Determine the (x, y) coordinate at the center of the cell enclosing the given text.  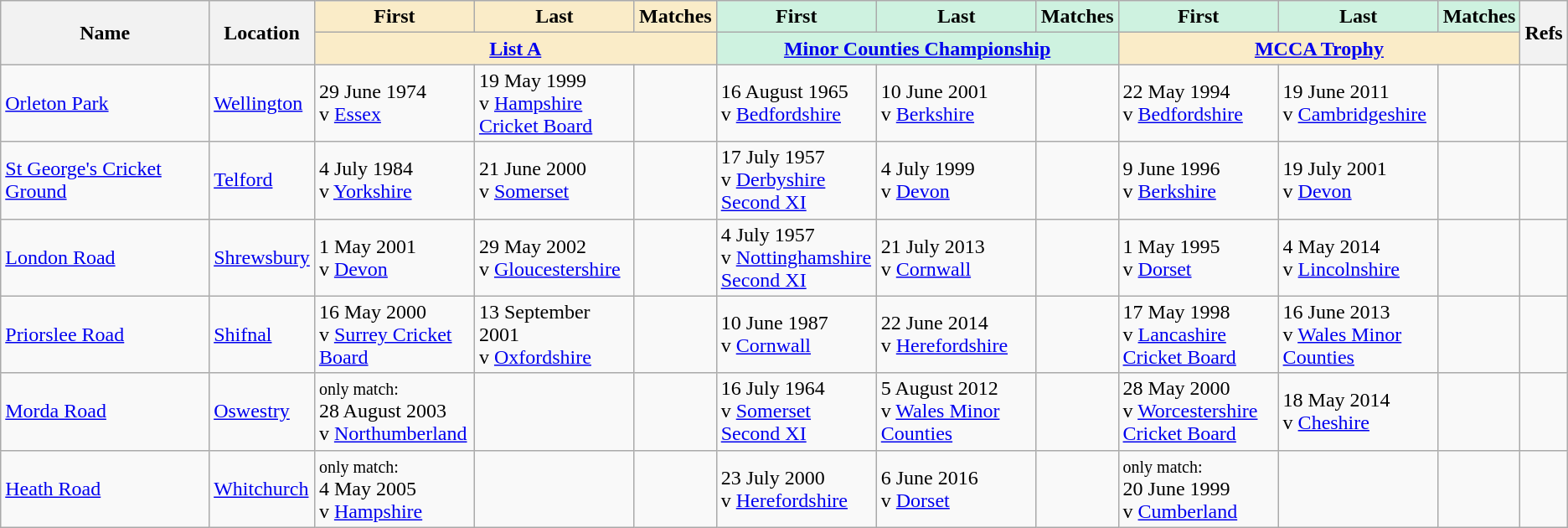
only match:4 May 2005v Hampshire (394, 489)
1 May 1995v Dorset (1198, 257)
19 June 2011v Cambridgeshire (1359, 103)
Priorslee Road (106, 334)
16 May 2000v Surrey Cricket Board (394, 334)
Shifnal (262, 334)
19 July 2001v Devon (1359, 180)
18 May 2014v Cheshire (1359, 412)
Name (106, 33)
London Road (106, 257)
28 May 2000v Worcestershire Cricket Board (1198, 412)
1 May 2001v Devon (394, 257)
16 August 1965v Bedfordshire (796, 103)
16 June 2013v Wales Minor Counties (1359, 334)
Orleton Park (106, 103)
List A (515, 49)
4 July 1999v Devon (957, 180)
MCCA Trophy (1319, 49)
Minor Counties Championship (917, 49)
only match:20 June 1999v Cumberland (1198, 489)
5 August 2012v Wales Minor Counties (957, 412)
Location (262, 33)
17 July 1957v Derbyshire Second XI (796, 180)
29 June 1974v Essex (394, 103)
10 June 1987v Cornwall (796, 334)
4 July 1984v Yorkshire (394, 180)
Telford (262, 180)
Refs (1544, 33)
Wellington (262, 103)
22 May 1994v Bedfordshire (1198, 103)
21 July 2013v Cornwall (957, 257)
Morda Road (106, 412)
4 July 1957v Nottinghamshire Second XI (796, 257)
only match:28 August 2003v Northumberland (394, 412)
9 June 1996v Berkshire (1198, 180)
Oswestry (262, 412)
4 May 2014v Lincolnshire (1359, 257)
21 June 2000v Somerset (554, 180)
22 June 2014v Herefordshire (957, 334)
Heath Road (106, 489)
17 May 1998v Lancashire Cricket Board (1198, 334)
Shrewsbury (262, 257)
16 July 1964v Somerset Second XI (796, 412)
10 June 2001v Berkshire (957, 103)
19 May 1999v Hampshire Cricket Board (554, 103)
Whitchurch (262, 489)
13 September 2001v Oxfordshire (554, 334)
23 July 2000v Herefordshire (796, 489)
29 May 2002v Gloucestershire (554, 257)
St George's Cricket Ground (106, 180)
6 June 2016v Dorset (957, 489)
